Determine the [X, Y] coordinate at the center of the cell enclosing the given text.  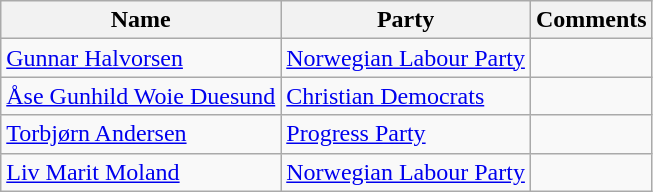
Torbjørn Andersen [141, 134]
Comments [591, 20]
Party [406, 20]
Gunnar Halvorsen [141, 58]
Progress Party [406, 134]
Name [141, 20]
Liv Marit Moland [141, 172]
Åse Gunhild Woie Duesund [141, 96]
Christian Democrats [406, 96]
